From the cell containing the given text, extract its center point as [x, y] coordinate. 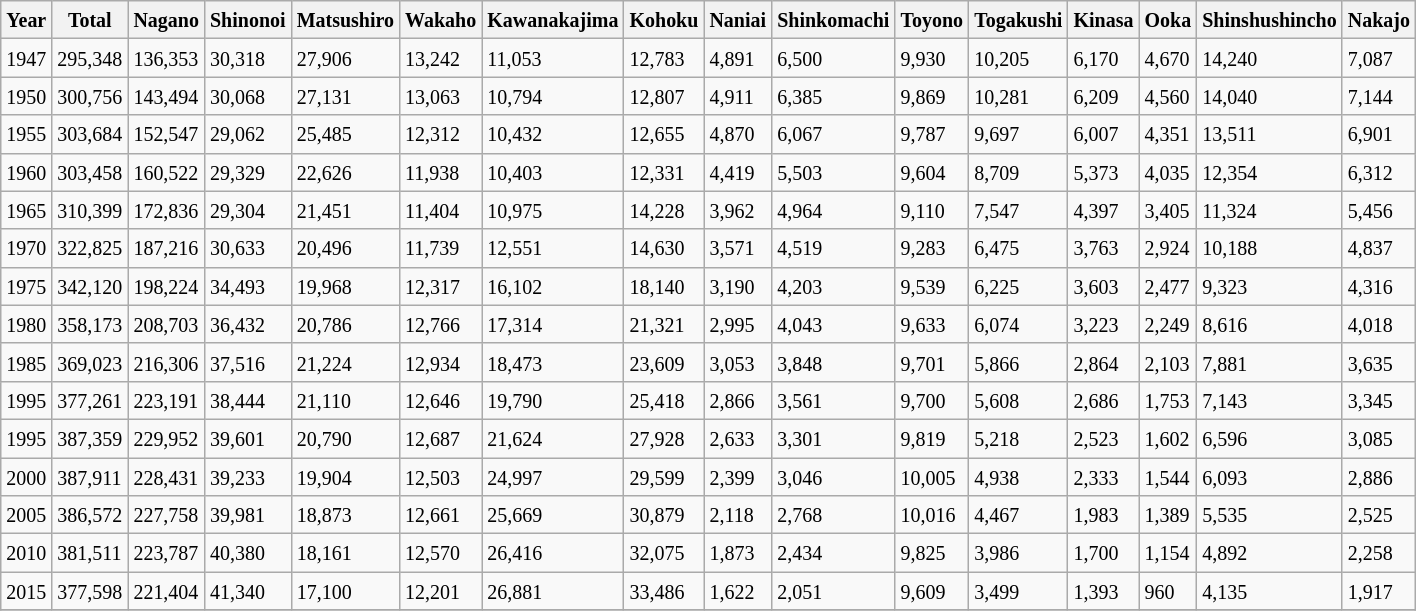
12,661 [441, 515]
10,016 [932, 515]
36,432 [248, 324]
300,756 [90, 96]
3,571 [738, 248]
2,434 [834, 553]
5,608 [1018, 400]
12,807 [664, 96]
216,306 [166, 362]
377,261 [90, 400]
34,493 [248, 286]
21,321 [664, 324]
4,467 [1018, 515]
39,233 [248, 477]
9,701 [932, 362]
4,203 [834, 286]
Toyono [932, 20]
4,135 [1270, 591]
39,981 [248, 515]
2,866 [738, 400]
4,892 [1270, 553]
136,353 [166, 58]
10,005 [932, 477]
Kinasa [1104, 20]
3,223 [1104, 324]
4,351 [1168, 134]
4,837 [1378, 248]
4,419 [738, 172]
9,283 [932, 248]
7,143 [1270, 400]
Nakajo [1378, 20]
21,624 [553, 438]
3,046 [834, 477]
229,952 [166, 438]
1950 [26, 96]
25,485 [345, 134]
6,500 [834, 58]
9,604 [932, 172]
9,633 [932, 324]
27,928 [664, 438]
12,312 [441, 134]
Wakaho [441, 20]
8,616 [1270, 324]
11,053 [553, 58]
2,686 [1104, 400]
37,516 [248, 362]
29,329 [248, 172]
17,100 [345, 591]
2,118 [738, 515]
20,496 [345, 248]
1,393 [1104, 591]
1960 [26, 172]
4,397 [1104, 210]
2,249 [1168, 324]
20,790 [345, 438]
20,786 [345, 324]
221,404 [166, 591]
Nagano [166, 20]
342,120 [90, 286]
303,684 [90, 134]
25,418 [664, 400]
18,161 [345, 553]
1985 [26, 362]
1975 [26, 286]
228,431 [166, 477]
18,140 [664, 286]
14,040 [1270, 96]
6,067 [834, 134]
2,995 [738, 324]
25,669 [553, 515]
3,345 [1378, 400]
14,240 [1270, 58]
5,218 [1018, 438]
Kawanakajima [553, 20]
27,131 [345, 96]
5,373 [1104, 172]
387,359 [90, 438]
3,301 [834, 438]
21,451 [345, 210]
7,087 [1378, 58]
18,873 [345, 515]
30,068 [248, 96]
7,881 [1270, 362]
Year [26, 20]
4,519 [834, 248]
2,768 [834, 515]
227,758 [166, 515]
13,063 [441, 96]
22,626 [345, 172]
9,609 [932, 591]
26,416 [553, 553]
2,333 [1104, 477]
19,904 [345, 477]
39,601 [248, 438]
9,819 [932, 438]
9,110 [932, 210]
10,205 [1018, 58]
30,633 [248, 248]
960 [1168, 591]
322,825 [90, 248]
9,825 [932, 553]
Ooka [1168, 20]
223,787 [166, 553]
1,700 [1104, 553]
32,075 [664, 553]
4,870 [738, 134]
10,432 [553, 134]
19,790 [553, 400]
2010 [26, 553]
5,535 [1270, 515]
6,901 [1378, 134]
14,228 [664, 210]
4,911 [738, 96]
1,544 [1168, 477]
3,190 [738, 286]
21,224 [345, 362]
6,475 [1018, 248]
30,318 [248, 58]
Naniai [738, 20]
4,035 [1168, 172]
12,783 [664, 58]
Shinonoi [248, 20]
387,911 [90, 477]
310,399 [90, 210]
2,258 [1378, 553]
4,018 [1378, 324]
5,456 [1378, 210]
223,191 [166, 400]
1,873 [738, 553]
7,144 [1378, 96]
152,547 [166, 134]
9,869 [932, 96]
13,511 [1270, 134]
3,085 [1378, 438]
2,477 [1168, 286]
9,539 [932, 286]
10,794 [553, 96]
13,242 [441, 58]
6,385 [834, 96]
5,866 [1018, 362]
16,102 [553, 286]
3,499 [1018, 591]
19,968 [345, 286]
12,354 [1270, 172]
1955 [26, 134]
369,023 [90, 362]
3,635 [1378, 362]
12,503 [441, 477]
Shinkomachi [834, 20]
12,317 [441, 286]
2,051 [834, 591]
2,523 [1104, 438]
4,938 [1018, 477]
4,316 [1378, 286]
295,348 [90, 58]
9,700 [932, 400]
6,007 [1104, 134]
3,603 [1104, 286]
2,886 [1378, 477]
303,458 [90, 172]
3,848 [834, 362]
4,891 [738, 58]
1,753 [1168, 400]
2,525 [1378, 515]
1,154 [1168, 553]
6,170 [1104, 58]
172,836 [166, 210]
12,934 [441, 362]
12,570 [441, 553]
Shinshushincho [1270, 20]
381,511 [90, 553]
11,938 [441, 172]
10,403 [553, 172]
Kohoku [664, 20]
143,494 [166, 96]
3,986 [1018, 553]
29,599 [664, 477]
12,766 [441, 324]
40,380 [248, 553]
17,314 [553, 324]
41,340 [248, 591]
Matsushiro [345, 20]
1965 [26, 210]
1,622 [738, 591]
27,906 [345, 58]
3,962 [738, 210]
1,389 [1168, 515]
12,201 [441, 591]
3,763 [1104, 248]
23,609 [664, 362]
2005 [26, 515]
1980 [26, 324]
26,881 [553, 591]
9,787 [932, 134]
3,405 [1168, 210]
6,596 [1270, 438]
5,503 [834, 172]
358,173 [90, 324]
18,473 [553, 362]
160,522 [166, 172]
1970 [26, 248]
11,324 [1270, 210]
10,281 [1018, 96]
11,404 [441, 210]
6,312 [1378, 172]
187,216 [166, 248]
12,655 [664, 134]
Togakushi [1018, 20]
12,687 [441, 438]
4,964 [834, 210]
208,703 [166, 324]
2,924 [1168, 248]
198,224 [166, 286]
4,043 [834, 324]
29,304 [248, 210]
11,739 [441, 248]
10,975 [553, 210]
3,561 [834, 400]
12,551 [553, 248]
2,399 [738, 477]
6,225 [1018, 286]
1,983 [1104, 515]
2,103 [1168, 362]
6,074 [1018, 324]
4,670 [1168, 58]
8,709 [1018, 172]
386,572 [90, 515]
1,917 [1378, 591]
6,209 [1104, 96]
2,633 [738, 438]
12,646 [441, 400]
377,598 [90, 591]
29,062 [248, 134]
7,547 [1018, 210]
6,093 [1270, 477]
9,697 [1018, 134]
3,053 [738, 362]
Total [90, 20]
14,630 [664, 248]
1947 [26, 58]
9,930 [932, 58]
10,188 [1270, 248]
2015 [26, 591]
33,486 [664, 591]
2000 [26, 477]
24,997 [553, 477]
1,602 [1168, 438]
21,110 [345, 400]
12,331 [664, 172]
38,444 [248, 400]
30,879 [664, 515]
9,323 [1270, 286]
4,560 [1168, 96]
2,864 [1104, 362]
